For the text-containing cell, return its midpoint in [x, y] coordinate format. 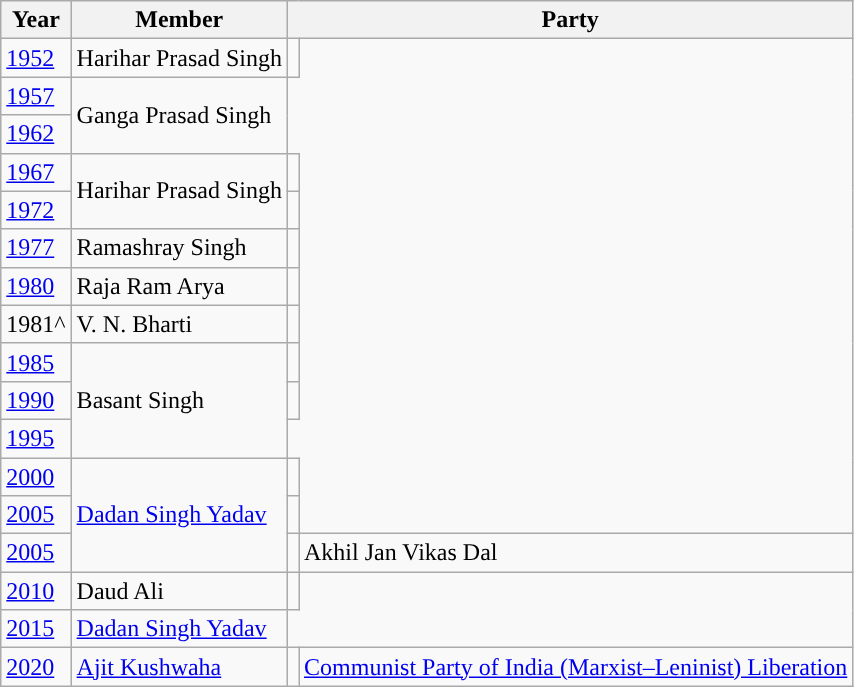
Party [570, 20]
Basant Singh [179, 400]
1972 [36, 210]
2020 [36, 667]
V. N. Bharti [179, 324]
Ajit Kushwaha [179, 667]
1977 [36, 248]
1962 [36, 134]
Raja Ram Arya [179, 286]
Ramashray Singh [179, 248]
1985 [36, 362]
1967 [36, 172]
Communist Party of India (Marxist–Leninist) Liberation [575, 667]
Daud Ali [179, 591]
2010 [36, 591]
2015 [36, 629]
Member [179, 20]
Ganga Prasad Singh [179, 115]
Akhil Jan Vikas Dal [575, 553]
1995 [36, 438]
2000 [36, 477]
1981^ [36, 324]
1990 [36, 400]
Year [36, 20]
1952 [36, 58]
1980 [36, 286]
1957 [36, 96]
